Output the (X, Y) coordinate of the center of the cell containing the given text.  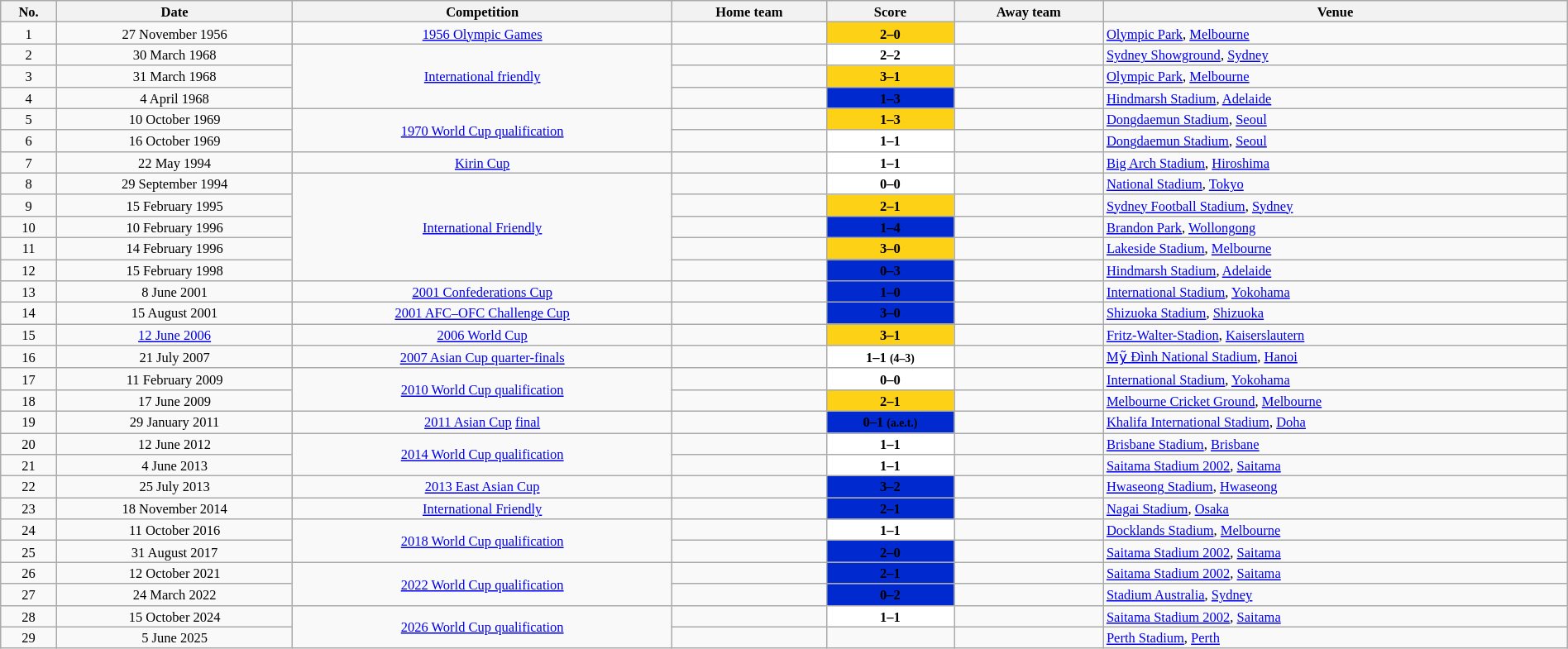
2022 World Cup qualification (483, 584)
21 July 2007 (174, 357)
1956 Olympic Games (483, 33)
29 January 2011 (174, 422)
16 October 1969 (174, 141)
31 March 1968 (174, 76)
Shizuoka Stadium, Shizuoka (1335, 313)
21 (29, 465)
18 November 2014 (174, 508)
No. (29, 12)
2007 Asian Cup quarter-finals (483, 357)
7 (29, 162)
1970 World Cup qualification (483, 130)
Sydney Showground, Sydney (1335, 55)
2001 Confederations Cup (483, 292)
Competition (483, 12)
12 June 2012 (174, 444)
1–0 (890, 292)
3 (29, 76)
30 March 1968 (174, 55)
Khalifa International Stadium, Doha (1335, 422)
12 (29, 270)
0–2 (890, 594)
14 February 1996 (174, 248)
12 June 2006 (174, 335)
24 (29, 530)
31 August 2017 (174, 551)
18 (29, 400)
15 February 1998 (174, 270)
26 (29, 573)
13 (29, 292)
Nagai Stadium, Osaka (1335, 508)
5 June 2025 (174, 637)
1 (29, 33)
4 June 2013 (174, 465)
0–1 (a.e.t.) (890, 422)
2006 World Cup (483, 335)
19 (29, 422)
2011 Asian Cup final (483, 422)
Fritz-Walter-Stadion, Kaiserslautern (1335, 335)
Home team (749, 12)
2010 World Cup qualification (483, 389)
Kirin Cup (483, 162)
Date (174, 12)
4 (29, 98)
28 (29, 616)
Perth Stadium, Perth (1335, 637)
29 (29, 637)
25 (29, 551)
2–2 (890, 55)
29 September 1994 (174, 184)
Hwaseong Stadium, Hwaseong (1335, 487)
2018 World Cup qualification (483, 541)
17 (29, 379)
15 February 1995 (174, 205)
11 October 2016 (174, 530)
Mỹ Đình National Stadium, Hanoi (1335, 357)
27 November 1956 (174, 33)
2026 World Cup qualification (483, 627)
15 August 2001 (174, 313)
International friendly (483, 76)
Big Arch Stadium, Hiroshima (1335, 162)
1–4 (890, 227)
22 May 1994 (174, 162)
9 (29, 205)
Score (890, 12)
16 (29, 357)
1–1 (4–3) (890, 357)
27 (29, 594)
22 (29, 487)
23 (29, 508)
Melbourne Cricket Ground, Melbourne (1335, 400)
8 June 2001 (174, 292)
8 (29, 184)
0–3 (890, 270)
6 (29, 141)
2014 World Cup qualification (483, 455)
10 February 1996 (174, 227)
10 October 1969 (174, 119)
Brandon Park, Wollongong (1335, 227)
24 March 2022 (174, 594)
2001 AFC–OFC Challenge Cup (483, 313)
10 (29, 227)
Docklands Stadium, Melbourne (1335, 530)
2 (29, 55)
15 October 2024 (174, 616)
25 July 2013 (174, 487)
Away team (1029, 12)
2013 East Asian Cup (483, 487)
4 April 1968 (174, 98)
5 (29, 119)
15 (29, 335)
Venue (1335, 12)
Stadium Australia, Sydney (1335, 594)
Sydney Football Stadium, Sydney (1335, 205)
Lakeside Stadium, Melbourne (1335, 248)
20 (29, 444)
11 (29, 248)
12 October 2021 (174, 573)
11 February 2009 (174, 379)
National Stadium, Tokyo (1335, 184)
14 (29, 313)
3–2 (890, 487)
17 June 2009 (174, 400)
Brisbane Stadium, Brisbane (1335, 444)
